Determine the [x, y] coordinate at the center of the cell enclosing the given text.  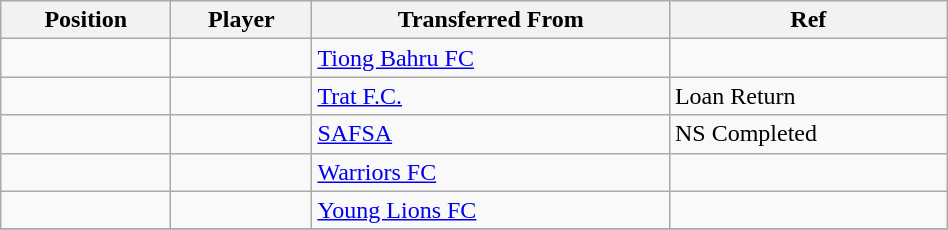
Ref [808, 20]
Player [242, 20]
NS Completed [808, 134]
Tiong Bahru FC [491, 58]
Loan Return [808, 96]
Young Lions FC [491, 210]
Position [86, 20]
Transferred From [491, 20]
Warriors FC [491, 172]
SAFSA [491, 134]
Trat F.C. [491, 96]
